Detect which cell encompasses the target text, then output its [X, Y] center coordinate. 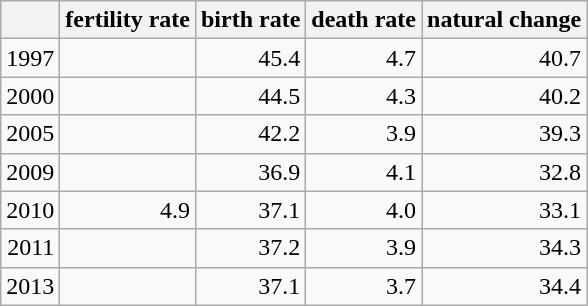
3.7 [364, 286]
death rate [364, 20]
40.2 [504, 96]
2011 [30, 248]
34.3 [504, 248]
2005 [30, 134]
2000 [30, 96]
34.4 [504, 286]
4.1 [364, 172]
36.9 [250, 172]
37.2 [250, 248]
fertility rate [128, 20]
2009 [30, 172]
32.8 [504, 172]
39.3 [504, 134]
4.3 [364, 96]
2013 [30, 286]
44.5 [250, 96]
42.2 [250, 134]
birth rate [250, 20]
33.1 [504, 210]
1997 [30, 58]
4.9 [128, 210]
4.7 [364, 58]
4.0 [364, 210]
natural change [504, 20]
40.7 [504, 58]
2010 [30, 210]
45.4 [250, 58]
